Provide the [X, Y] coordinate of the cell's center where the given text is located.  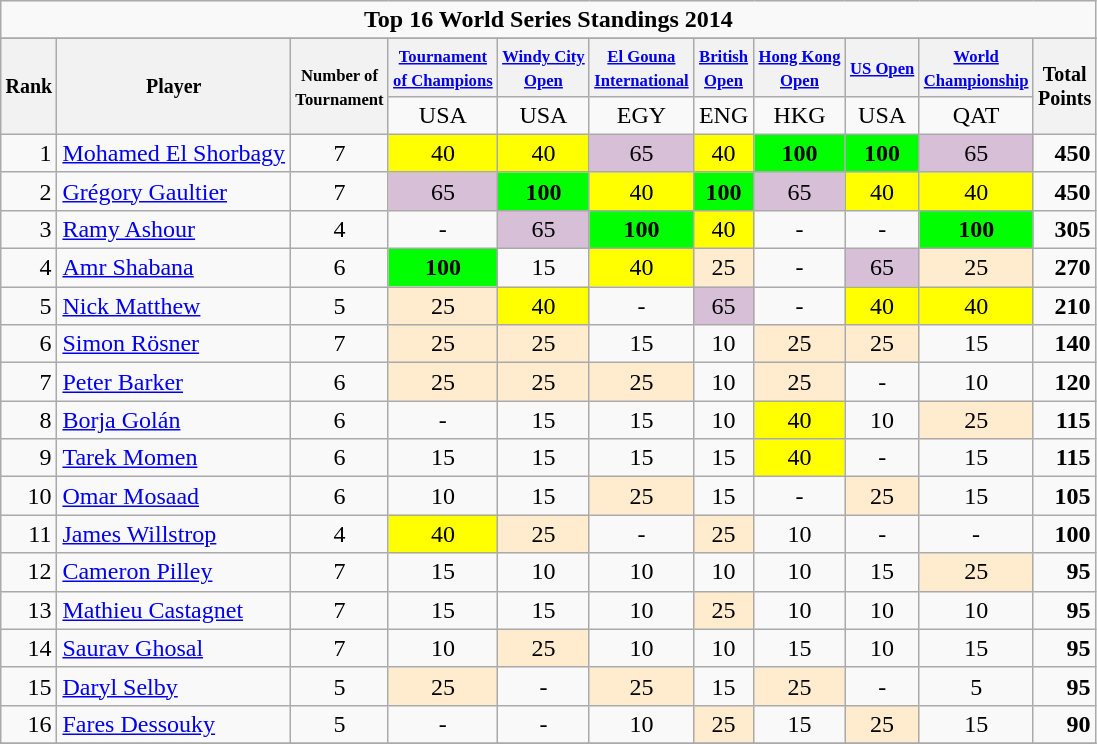
140 [1064, 344]
270 [1064, 268]
Omar Mosaad [174, 496]
Simon Rösner [174, 344]
TotalPoints [1064, 87]
Windy CityOpen [543, 68]
210 [1064, 306]
Ramy Ashour [174, 229]
Mathieu Castagnet [174, 610]
US Open [882, 68]
Mohamed El Shorbagy [174, 153]
Borja Golán [174, 420]
13 [29, 610]
305 [1064, 229]
Number ofTournament [340, 87]
Grégory Gaultier [174, 191]
105 [1064, 496]
120 [1064, 382]
14 [29, 648]
El GounaInternational [641, 68]
Top 16 World Series Standings 2014 [548, 20]
2 [29, 191]
3 [29, 229]
Daryl Selby [174, 686]
Peter Barker [174, 382]
QAT [976, 115]
1 [29, 153]
Nick Matthew [174, 306]
Tournamentof Champions [442, 68]
Rank [29, 87]
Saurav Ghosal [174, 648]
9 [29, 458]
Amr Shabana [174, 268]
HKG [800, 115]
BritishOpen [723, 68]
12 [29, 572]
EGY [641, 115]
ENG [723, 115]
8 [29, 420]
90 [1064, 724]
16 [29, 724]
WorldChampionship [976, 68]
James Willstrop [174, 534]
Hong KongOpen [800, 68]
Cameron Pilley [174, 572]
11 [29, 534]
Player [174, 87]
Fares Dessouky [174, 724]
Tarek Momen [174, 458]
